Return the (x, y) coordinate for the center point of the cell that contains the specified text.  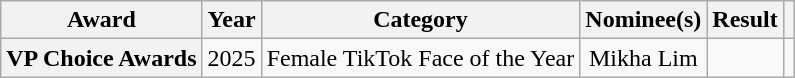
2025 (232, 58)
Mikha Lim (644, 58)
VP Choice Awards (102, 58)
Female TikTok Face of the Year (420, 58)
Category (420, 20)
Year (232, 20)
Award (102, 20)
Result (745, 20)
Nominee(s) (644, 20)
